Find where the given text appears and provide that cell's center as [x, y] coordinate. 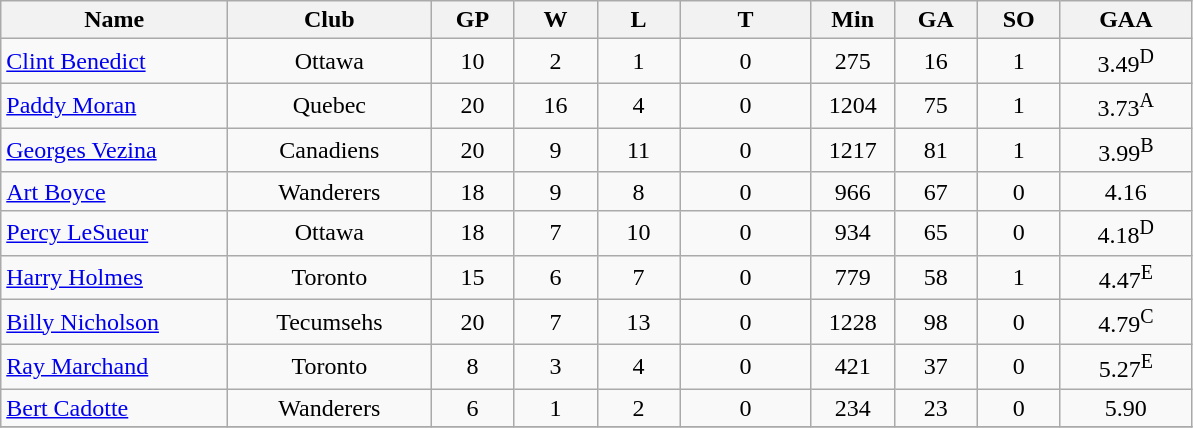
81 [936, 150]
Georges Vezina [114, 150]
75 [936, 106]
Clint Benedict [114, 62]
Art Boyce [114, 191]
934 [852, 234]
67 [936, 191]
L [638, 20]
5.27E [1126, 366]
4.47E [1126, 278]
Club [330, 20]
37 [936, 366]
23 [936, 408]
Billy Nicholson [114, 322]
13 [638, 322]
4.16 [1126, 191]
Name [114, 20]
1204 [852, 106]
W [556, 20]
3.99B [1126, 150]
3 [556, 366]
Quebec [330, 106]
58 [936, 278]
65 [936, 234]
5.90 [1126, 408]
Ray Marchand [114, 366]
11 [638, 150]
1228 [852, 322]
1217 [852, 150]
3.49D [1126, 62]
4.79C [1126, 322]
234 [852, 408]
98 [936, 322]
Canadiens [330, 150]
275 [852, 62]
GA [936, 20]
Harry Holmes [114, 278]
421 [852, 366]
779 [852, 278]
Bert Cadotte [114, 408]
GP [472, 20]
3.73A [1126, 106]
Tecumsehs [330, 322]
15 [472, 278]
Paddy Moran [114, 106]
GAA [1126, 20]
4.18D [1126, 234]
Percy LeSueur [114, 234]
966 [852, 191]
T [746, 20]
SO [1018, 20]
Min [852, 20]
